Capture the cell that displays the provided text and extract its (X, Y) central coordinate. 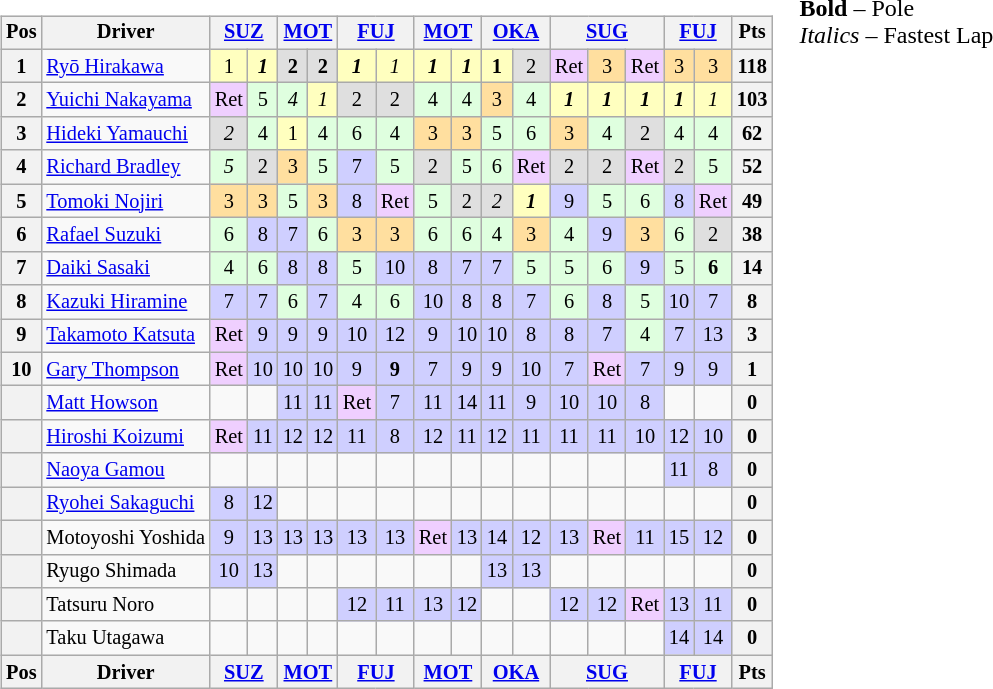
52 (752, 167)
62 (752, 134)
15 (679, 537)
Matt Howson (125, 403)
Rafael Suzuki (125, 235)
Naoya Gamou (125, 470)
Richard Bradley (125, 167)
Yuichi Nakayama (125, 100)
103 (752, 100)
Ryō Hirakawa (125, 66)
Motoyoshi Yoshida (125, 537)
Taku Utagawa (125, 638)
Hideki Yamauchi (125, 134)
Takamoto Katsuta (125, 336)
Gary Thompson (125, 369)
Daiki Sasaki (125, 268)
Ryohei Sakaguchi (125, 504)
Kazuki Hiramine (125, 302)
49 (752, 201)
118 (752, 66)
Hiroshi Koizumi (125, 437)
Tatsuru Noro (125, 605)
38 (752, 235)
Tomoki Nojiri (125, 201)
Ryugo Shimada (125, 571)
